Locate the cell with the specified text and output its (X, Y) center coordinate. 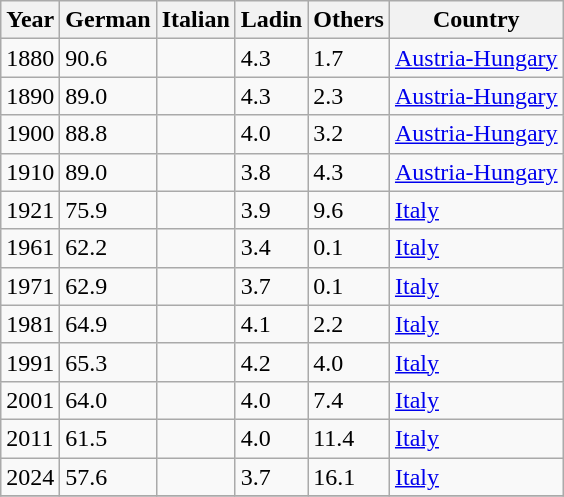
3.2 (349, 134)
Year (30, 20)
11.4 (349, 438)
1991 (30, 362)
9.6 (349, 210)
75.9 (108, 210)
64.9 (108, 324)
4.1 (271, 324)
Others (349, 20)
1900 (30, 134)
62.9 (108, 286)
65.3 (108, 362)
88.8 (108, 134)
1981 (30, 324)
German (108, 20)
1921 (30, 210)
57.6 (108, 477)
90.6 (108, 58)
2024 (30, 477)
2001 (30, 400)
16.1 (349, 477)
1971 (30, 286)
Ladin (271, 20)
64.0 (108, 400)
62.2 (108, 248)
1890 (30, 96)
2011 (30, 438)
1880 (30, 58)
1910 (30, 172)
Italian (196, 20)
Country (476, 20)
4.2 (271, 362)
2.3 (349, 96)
3.9 (271, 210)
3.4 (271, 248)
7.4 (349, 400)
61.5 (108, 438)
2.2 (349, 324)
3.8 (271, 172)
1961 (30, 248)
1.7 (349, 58)
